Return the (X, Y) coordinate for the center point of the cell that contains the specified text.  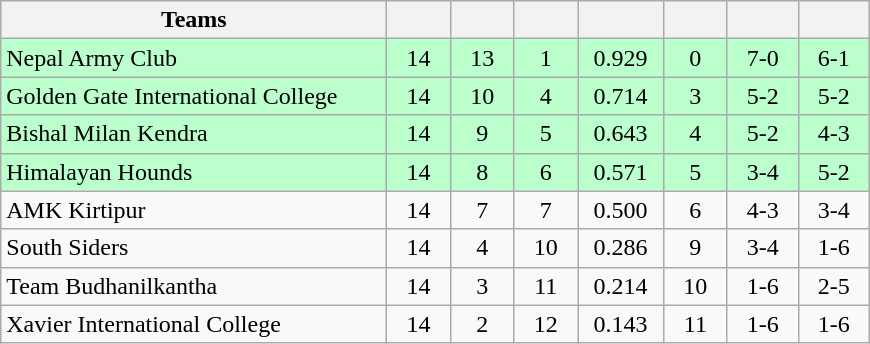
Xavier International College (194, 324)
13 (482, 58)
0.286 (621, 248)
0.143 (621, 324)
1 (546, 58)
6-1 (834, 58)
2-5 (834, 286)
0.714 (621, 96)
12 (546, 324)
0.500 (621, 210)
0.929 (621, 58)
8 (482, 172)
2 (482, 324)
0.214 (621, 286)
Golden Gate International College (194, 96)
0.643 (621, 134)
South Siders (194, 248)
7-0 (762, 58)
Team Budhanilkantha (194, 286)
Himalayan Hounds (194, 172)
Teams (194, 20)
AMK Kirtipur (194, 210)
0 (696, 58)
Nepal Army Club (194, 58)
Bishal Milan Kendra (194, 134)
0.571 (621, 172)
